Capture the cell that displays the provided text and extract its (x, y) central coordinate. 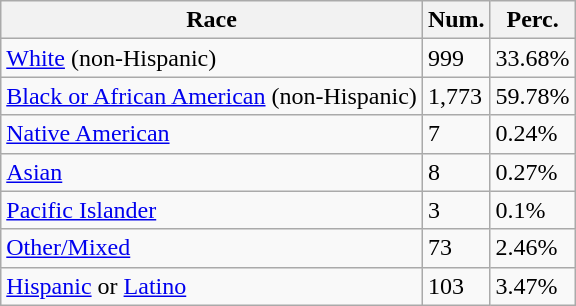
Hispanic or Latino (212, 286)
0.27% (532, 172)
Race (212, 20)
Other/Mixed (212, 248)
1,773 (456, 96)
59.78% (532, 96)
103 (456, 286)
Perc. (532, 20)
Black or African American (non-Hispanic) (212, 96)
3.47% (532, 286)
8 (456, 172)
White (non-Hispanic) (212, 58)
0.24% (532, 134)
999 (456, 58)
Native American (212, 134)
Pacific Islander (212, 210)
7 (456, 134)
2.46% (532, 248)
0.1% (532, 210)
73 (456, 248)
3 (456, 210)
Asian (212, 172)
33.68% (532, 58)
Num. (456, 20)
